Provide the (X, Y) coordinate of the cell's center where the given text is located.  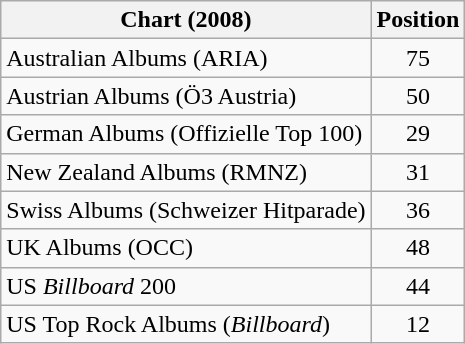
Position (418, 20)
31 (418, 172)
48 (418, 248)
75 (418, 58)
Swiss Albums (Schweizer Hitparade) (186, 210)
29 (418, 134)
US Top Rock Albums (Billboard) (186, 324)
New Zealand Albums (RMNZ) (186, 172)
US Billboard 200 (186, 286)
Chart (2008) (186, 20)
44 (418, 286)
Australian Albums (ARIA) (186, 58)
German Albums (Offizielle Top 100) (186, 134)
UK Albums (OCC) (186, 248)
50 (418, 96)
Austrian Albums (Ö3 Austria) (186, 96)
12 (418, 324)
36 (418, 210)
